Scan for the cell matching the given text and deliver its [X, Y] coordinate at center. 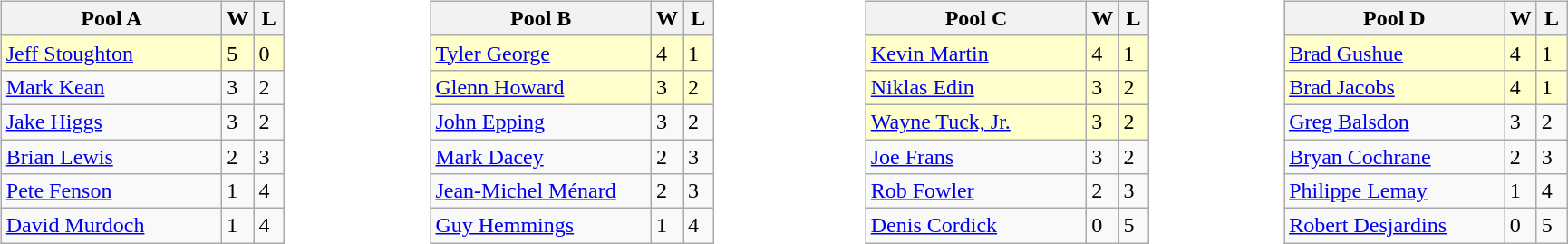
Philippe Lemay [1395, 191]
Greg Balsdon [1395, 122]
Jeff Stoughton [111, 53]
Mark Dacey [541, 157]
Robert Desjardins [1395, 226]
Glenn Howard [541, 87]
John Epping [541, 122]
David Murdoch [111, 226]
Pool D [1395, 18]
Tyler George [541, 53]
Guy Hemmings [541, 226]
Joe Frans [976, 157]
Rob Fowler [976, 191]
Mark Kean [111, 87]
Pool A [111, 18]
Pete Fenson [111, 191]
Kevin Martin [976, 53]
Jake Higgs [111, 122]
Denis Cordick [976, 226]
Brad Gushue [1395, 53]
Brad Jacobs [1395, 87]
Bryan Cochrane [1395, 157]
Wayne Tuck, Jr. [976, 122]
Pool B [541, 18]
Pool C [976, 18]
Jean-Michel Ménard [541, 191]
Niklas Edin [976, 87]
Brian Lewis [111, 157]
